Pinpoint the cell where the given text exists, returning its [X, Y] midpoint coordinate. 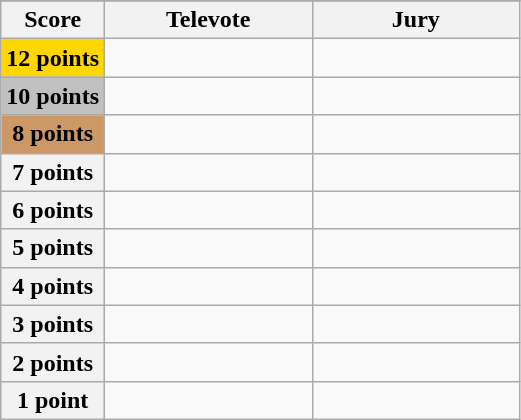
Televote [209, 20]
Jury [416, 20]
1 point [53, 400]
12 points [53, 58]
2 points [53, 362]
Score [53, 20]
3 points [53, 324]
5 points [53, 248]
4 points [53, 286]
8 points [53, 134]
10 points [53, 96]
6 points [53, 210]
7 points [53, 172]
